Return (X, Y) of the center of cell containing provided text 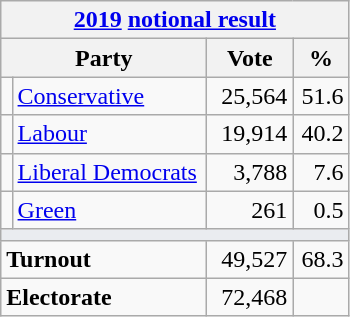
Labour (110, 134)
% (321, 58)
Electorate (104, 297)
0.5 (321, 210)
19,914 (250, 134)
49,527 (250, 259)
Party (104, 58)
Liberal Democrats (110, 172)
68.3 (321, 259)
Turnout (104, 259)
2019 notional result (175, 20)
Conservative (110, 96)
25,564 (250, 96)
7.6 (321, 172)
51.6 (321, 96)
Green (110, 210)
3,788 (250, 172)
Vote (250, 58)
261 (250, 210)
40.2 (321, 134)
72,468 (250, 297)
